Find where the given text appears and provide that cell's center as (x, y) coordinate. 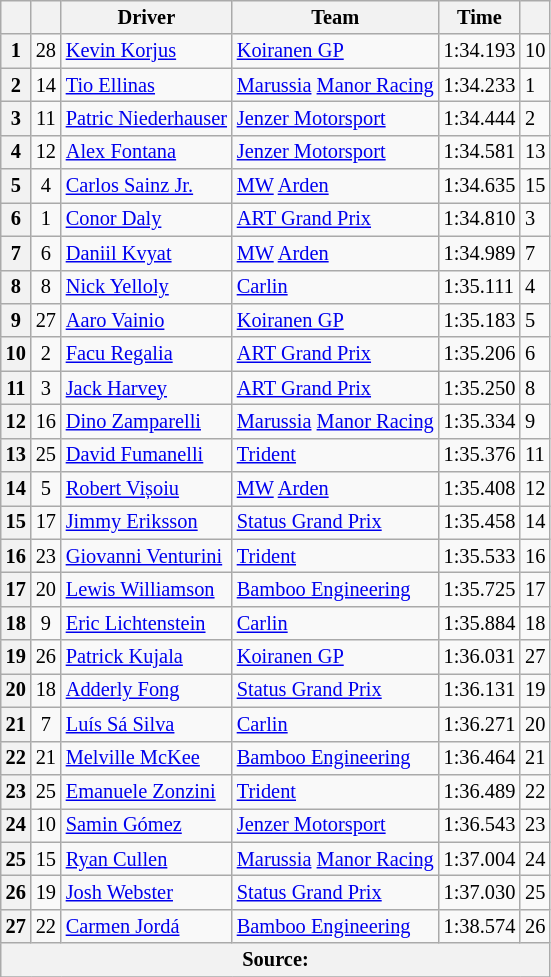
Conor Daly (146, 219)
Dino Zamparelli (146, 421)
Robert Vișoiu (146, 489)
1:36.464 (480, 758)
1:35.458 (480, 522)
1:36.489 (480, 791)
1:37.030 (480, 892)
Source: (276, 960)
1:35.725 (480, 589)
Time (480, 17)
Kevin Korjus (146, 51)
1:36.131 (480, 690)
1:35.183 (480, 320)
Luís Sá Silva (146, 724)
1:35.376 (480, 455)
Josh Webster (146, 892)
Lewis Williamson (146, 589)
Ryan Cullen (146, 859)
Jack Harvey (146, 388)
Driver (146, 17)
1:34.444 (480, 118)
Melville McKee (146, 758)
Jimmy Eriksson (146, 522)
David Fumanelli (146, 455)
1:35.408 (480, 489)
1:35.111 (480, 287)
1:34.989 (480, 253)
Adderly Fong (146, 690)
1:35.206 (480, 354)
Emanuele Zonzini (146, 791)
Samin Gómez (146, 825)
1:38.574 (480, 926)
Patrick Kujala (146, 657)
1:37.004 (480, 859)
Daniil Kvyat (146, 253)
1:35.884 (480, 623)
Eric Lichtenstein (146, 623)
1:34.581 (480, 152)
1:34.233 (480, 85)
1:35.334 (480, 421)
Giovanni Venturini (146, 556)
1:34.193 (480, 51)
1:34.635 (480, 186)
Alex Fontana (146, 152)
Tio Ellinas (146, 85)
1:36.031 (480, 657)
Patric Niederhauser (146, 118)
1:35.250 (480, 388)
1:36.543 (480, 825)
1:34.810 (480, 219)
Facu Regalia (146, 354)
Aaro Vainio (146, 320)
Carmen Jordá (146, 926)
Team (336, 17)
28 (46, 51)
1:35.533 (480, 556)
Carlos Sainz Jr. (146, 186)
1:36.271 (480, 724)
Nick Yelloly (146, 287)
